Provide the (x, y) coordinate of the cell's center where the given text is located.  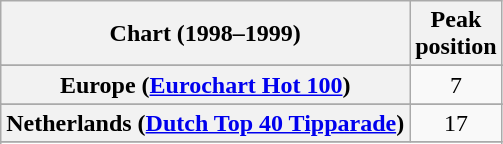
Europe (Eurochart Hot 100) (206, 85)
17 (456, 123)
7 (456, 85)
Chart (1998–1999) (206, 34)
Peakposition (456, 34)
Netherlands (Dutch Top 40 Tipparade) (206, 123)
